Provide the (x, y) coordinate of the cell's center where the given text is located.  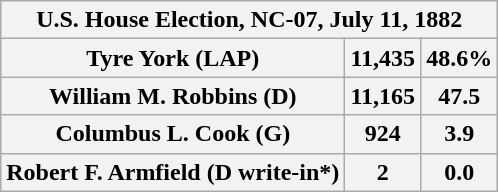
Robert F. Armfield (D write-in*) (173, 172)
3.9 (460, 134)
47.5 (460, 96)
48.6% (460, 58)
11,435 (383, 58)
William M. Robbins (D) (173, 96)
924 (383, 134)
U.S. House Election, NC-07, July 11, 1882 (250, 20)
11,165 (383, 96)
Tyre York (LAP) (173, 58)
2 (383, 172)
0.0 (460, 172)
Columbus L. Cook (G) (173, 134)
